Capture the cell that displays the provided text and extract its (X, Y) central coordinate. 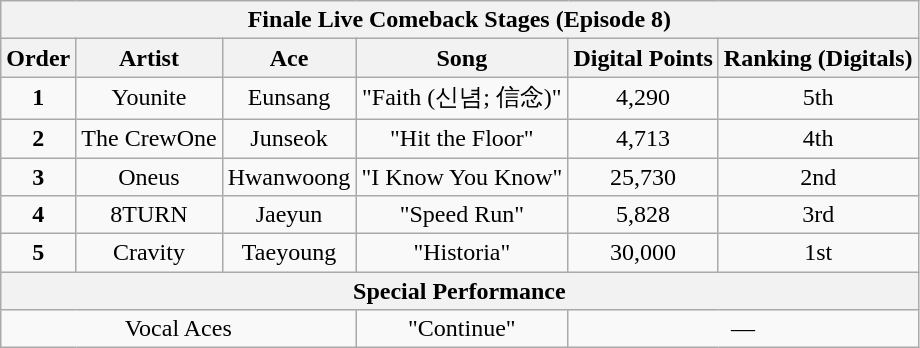
3rd (818, 215)
Eunsang (289, 98)
Finale Live Comeback Stages (Episode 8) (460, 20)
Younite (149, 98)
Oneus (149, 177)
Digital Points (643, 58)
Ace (289, 58)
The CrewOne (149, 138)
Hwanwoong (289, 177)
Ranking (Digitals) (818, 58)
5 (38, 253)
4 (38, 215)
2nd (818, 177)
Special Performance (460, 291)
— (743, 329)
5th (818, 98)
Song (462, 58)
3 (38, 177)
5,828 (643, 215)
Vocal Aces (178, 329)
1st (818, 253)
"Historia" (462, 253)
"Speed Run" (462, 215)
1 (38, 98)
Junseok (289, 138)
Taeyoung (289, 253)
"I Know You Know" (462, 177)
"Continue" (462, 329)
Jaeyun (289, 215)
Order (38, 58)
25,730 (643, 177)
"Faith (신념; 信念)" (462, 98)
30,000 (643, 253)
2 (38, 138)
Cravity (149, 253)
Artist (149, 58)
4,713 (643, 138)
8TURN (149, 215)
"Hit the Floor" (462, 138)
4th (818, 138)
4,290 (643, 98)
